Provide the (x, y) coordinate of the cell's center where the given text is located.  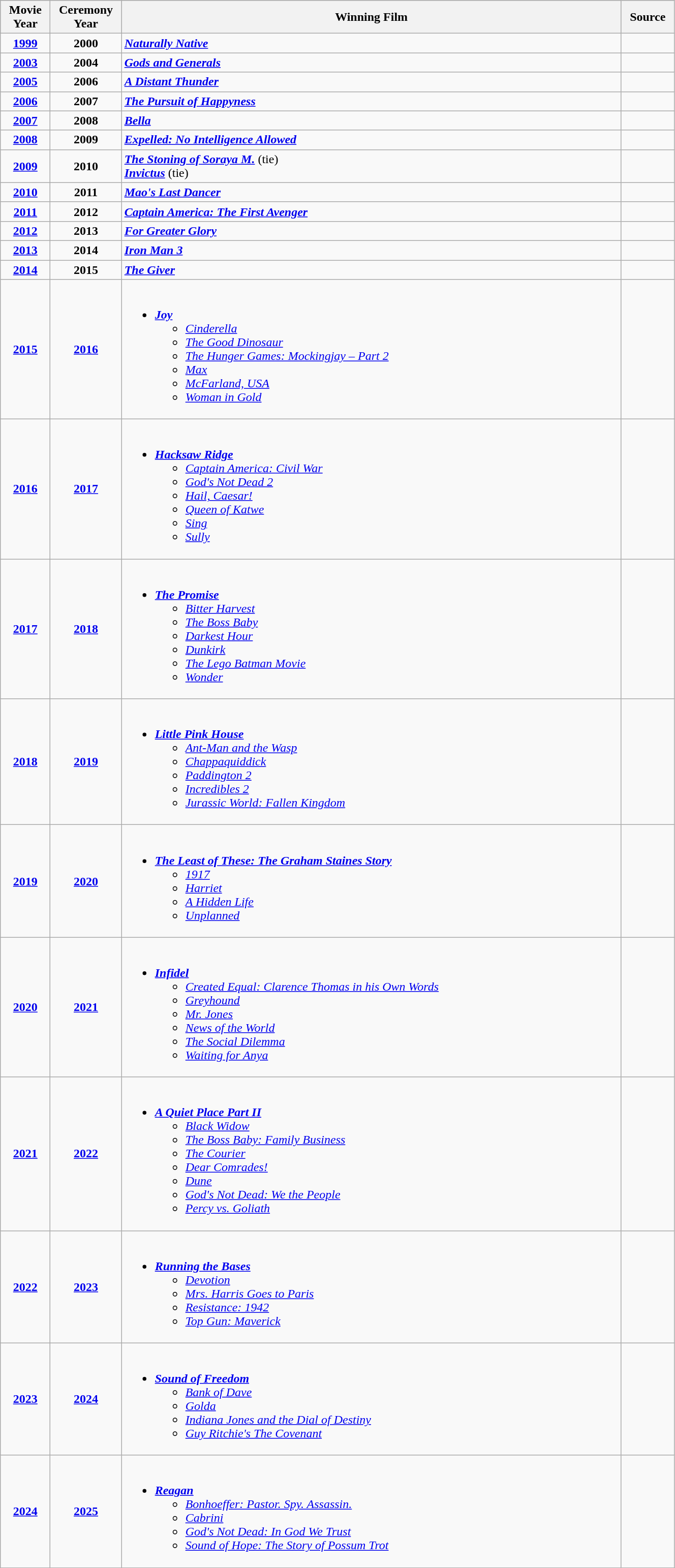
Expelled: No Intelligence Allowed (371, 140)
2000 (86, 43)
2003 (25, 63)
Gods and Generals (371, 63)
Mao's Last Dancer (371, 192)
Movie Year (25, 17)
Running the BasesDevotionMrs. Harris Goes to ParisResistance: 1942Top Gun: Maverick (371, 1287)
JoyCinderellaThe Good DinosaurThe Hunger Games: Mockingjay – Part 2MaxMcFarland, USAWoman in Gold (371, 350)
2025 (86, 1512)
The Pursuit of Happyness (371, 101)
A Distant Thunder (371, 82)
Sound of FreedomBank of DaveGoldaIndiana Jones and the Dial of DestinyGuy Ritchie's The Covenant (371, 1399)
1999 (25, 43)
A Quiet Place Part IIBlack WidowThe Boss Baby: Family BusinessThe CourierDear Comrades!DuneGod's Not Dead: We the PeoplePercy vs. Goliath (371, 1154)
Source (648, 17)
2005 (25, 82)
InfidelCreated Equal: Clarence Thomas in his Own WordsGreyhoundMr. JonesNews of the WorldThe Social DilemmaWaiting for Anya (371, 1007)
The Stoning of Soraya M. (tie)Invictus (tie) (371, 166)
For Greater Glory (371, 231)
Little Pink HouseAnt-Man and the WaspChappaquiddickPaddington 2Incredibles 2Jurassic World: Fallen Kingdom (371, 762)
Naturally Native (371, 43)
Winning Film (371, 17)
The Giver (371, 270)
Iron Man 3 (371, 250)
The PromiseBitter HarvestThe Boss BabyDarkest HourDunkirkThe Lego Batman MovieWonder (371, 629)
Bella (371, 120)
ReaganBonhoeffer: Pastor. Spy. Assassin.CabriniGod's Not Dead: In God We TrustSound of Hope: The Story of Possum Trot (371, 1512)
Hacksaw RidgeCaptain America: Civil WarGod's Not Dead 2Hail, Caesar!Queen of KatweSingSully (371, 489)
Captain America: The First Avenger (371, 211)
The Least of These: The Graham Staines Story1917HarrietA Hidden LifeUnplanned (371, 881)
2004 (86, 63)
Ceremony Year (86, 17)
